Detect which cell encompasses the target text, then output its [x, y] center coordinate. 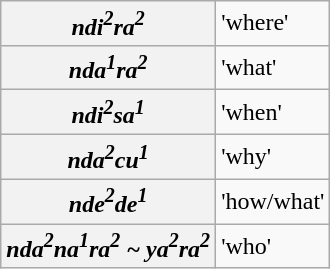
'where' [273, 24]
nda2na1ra2 ~ ya2ra2 [108, 246]
'how/what' [273, 202]
ndi2sa1 [108, 112]
ndi2ra2 [108, 24]
'who' [273, 246]
nda1ra2 [108, 68]
nde2de1 [108, 202]
'why' [273, 156]
'when' [273, 112]
nda2cu1 [108, 156]
'what' [273, 68]
